Provide the [x, y] coordinate of the cell's center where the given text is located.  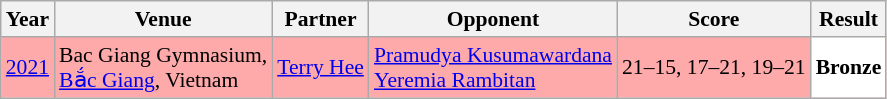
Bronze [849, 68]
Opponent [493, 19]
Venue [163, 19]
Result [849, 19]
Partner [320, 19]
Pramudya Kusumawardana Yeremia Rambitan [493, 68]
2021 [28, 68]
Terry Hee [320, 68]
Year [28, 19]
Bac Giang Gymnasium,Bắc Giang, Vietnam [163, 68]
21–15, 17–21, 19–21 [714, 68]
Score [714, 19]
